Extract the (x, y) coordinate from the center of the cell holding the provided text.  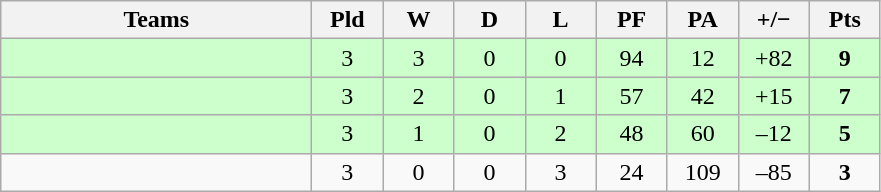
PA (702, 20)
94 (632, 58)
+15 (774, 96)
D (490, 20)
+82 (774, 58)
9 (844, 58)
L (560, 20)
Teams (156, 20)
–12 (774, 134)
PF (632, 20)
Pts (844, 20)
5 (844, 134)
48 (632, 134)
57 (632, 96)
24 (632, 172)
+/− (774, 20)
60 (702, 134)
W (418, 20)
–85 (774, 172)
7 (844, 96)
12 (702, 58)
109 (702, 172)
Pld (348, 20)
42 (702, 96)
